Detect which cell encompasses the target text, then output its [x, y] center coordinate. 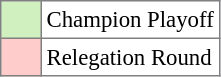
Champion Playoff [130, 20]
Relegation Round [130, 57]
